Find where the given text appears and provide that cell's center as (x, y) coordinate. 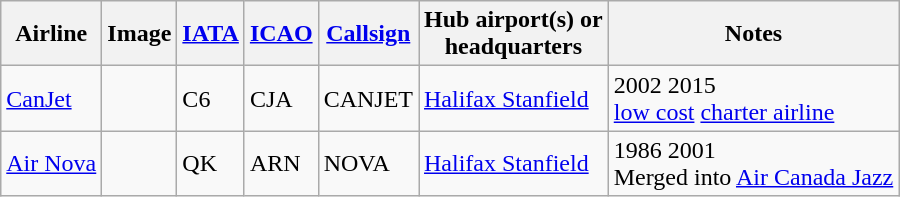
ARN (281, 164)
CanJet (52, 98)
Airline (52, 34)
Callsign (368, 34)
Notes (754, 34)
Air Nova (52, 164)
NOVA (368, 164)
C6 (211, 98)
IATA (211, 34)
CANJET (368, 98)
QK (211, 164)
Image (140, 34)
ICAO (281, 34)
2002 2015low cost charter airline (754, 98)
CJA (281, 98)
Hub airport(s) orheadquarters (513, 34)
1986 2001Merged into Air Canada Jazz (754, 164)
